Determine the (X, Y) coordinate at the center of the cell enclosing the given text.  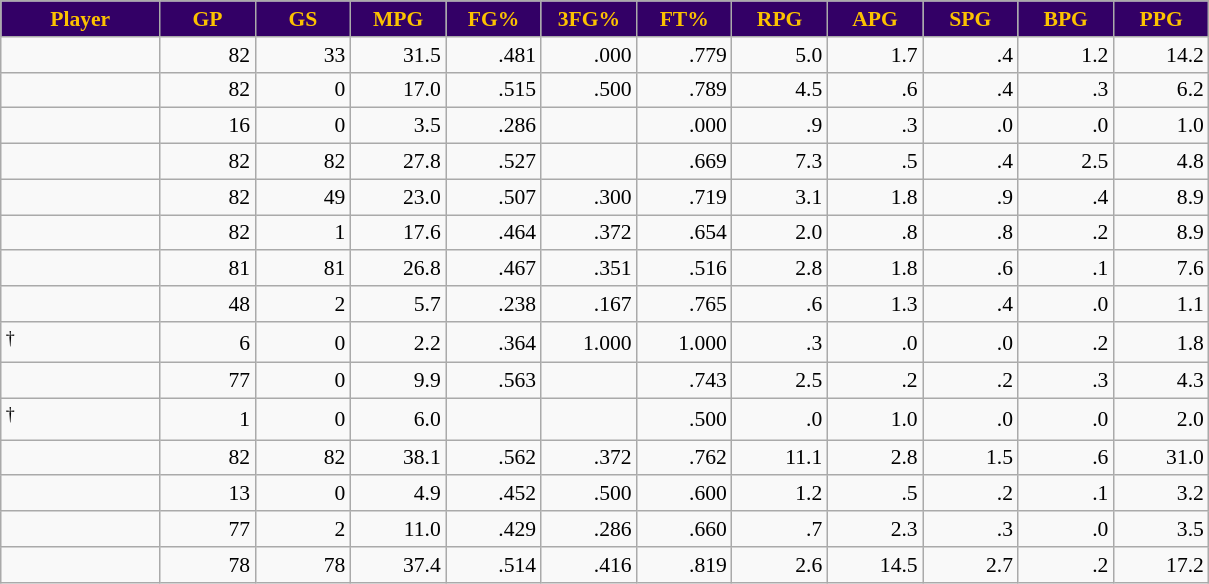
5.7 (398, 304)
.515 (494, 90)
.562 (494, 458)
RPG (780, 19)
FT% (684, 19)
2.3 (874, 529)
23.0 (398, 197)
4.9 (398, 494)
7.3 (780, 162)
2.2 (398, 342)
.452 (494, 494)
.351 (588, 269)
.527 (494, 162)
14.5 (874, 565)
38.1 (398, 458)
4.3 (1161, 381)
.765 (684, 304)
1.1 (1161, 304)
6 (208, 342)
1.7 (874, 55)
11.1 (780, 458)
.789 (684, 90)
.467 (494, 269)
26.8 (398, 269)
7.6 (1161, 269)
14.2 (1161, 55)
SPG (970, 19)
.660 (684, 529)
33 (302, 55)
3.2 (1161, 494)
.238 (494, 304)
5.0 (780, 55)
.7 (780, 529)
1.5 (970, 458)
2.6 (780, 565)
6.2 (1161, 90)
27.8 (398, 162)
.481 (494, 55)
.416 (588, 565)
2.7 (970, 565)
PPG (1161, 19)
.779 (684, 55)
3FG% (588, 19)
.719 (684, 197)
37.4 (398, 565)
11.0 (398, 529)
17.6 (398, 233)
48 (208, 304)
9.9 (398, 381)
.464 (494, 233)
13 (208, 494)
6.0 (398, 420)
.743 (684, 381)
.819 (684, 565)
4.8 (1161, 162)
.429 (494, 529)
.167 (588, 304)
FG% (494, 19)
BPG (1066, 19)
MPG (398, 19)
.669 (684, 162)
.654 (684, 233)
GS (302, 19)
31.0 (1161, 458)
.600 (684, 494)
.762 (684, 458)
1.3 (874, 304)
.507 (494, 197)
17.2 (1161, 565)
16 (208, 126)
.300 (588, 197)
Player (80, 19)
GP (208, 19)
.563 (494, 381)
.514 (494, 565)
31.5 (398, 55)
.364 (494, 342)
APG (874, 19)
17.0 (398, 90)
49 (302, 197)
4.5 (780, 90)
3.1 (780, 197)
.516 (684, 269)
